Detect which cell encompasses the target text, then output its [x, y] center coordinate. 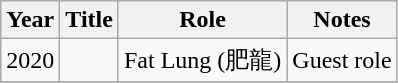
Fat Lung (肥龍) [202, 60]
Year [30, 20]
Notes [342, 20]
Title [90, 20]
2020 [30, 60]
Guest role [342, 60]
Role [202, 20]
